Return the [x, y] coordinate for the center point of the cell that contains the specified text.  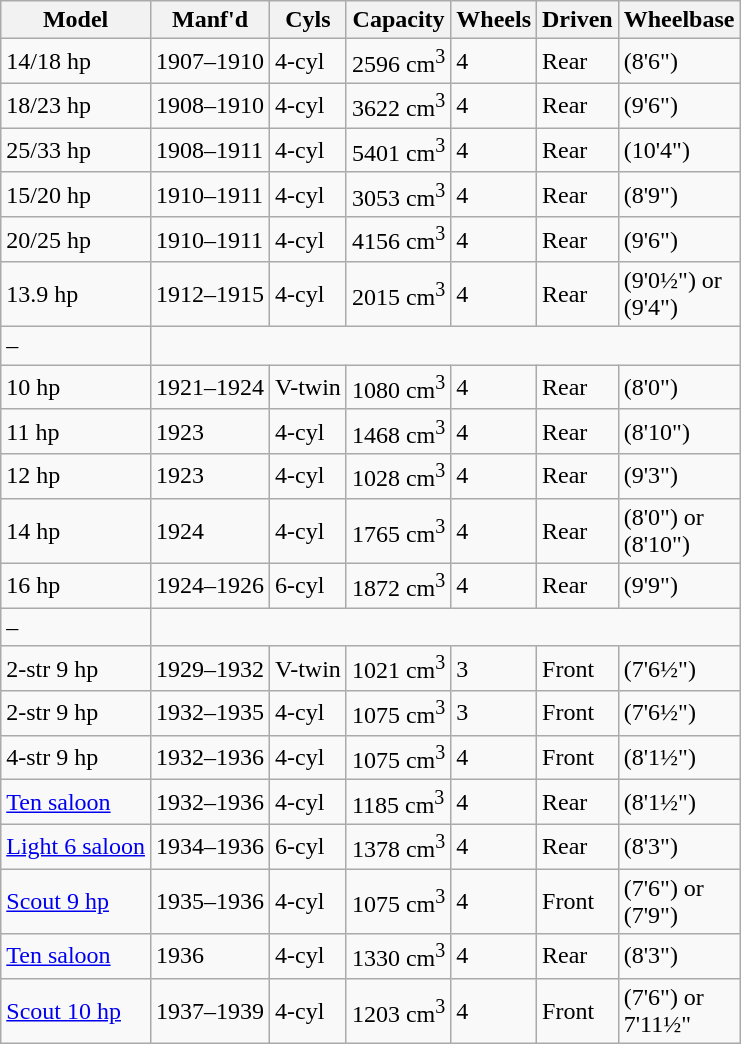
1929–1932 [210, 668]
1908–1910 [210, 106]
4-str 9 hp [76, 758]
20/25 hp [76, 240]
Manf'd [210, 20]
1924–1926 [210, 586]
1378 cm3 [398, 846]
2596 cm3 [398, 62]
5401 cm3 [398, 150]
14 hp [76, 530]
1932–1935 [210, 714]
1021 cm3 [398, 668]
13.9 hp [76, 294]
1185 cm3 [398, 802]
(7'6") or7'11½" [679, 1010]
1203 cm3 [398, 1010]
1872 cm3 [398, 586]
Wheelbase [679, 20]
(8'0") [679, 388]
Cyls [308, 20]
1330 cm3 [398, 956]
Wheels [494, 20]
Scout 9 hp [76, 902]
15/20 hp [76, 194]
(7'6") or(7'9") [679, 902]
2015 cm3 [398, 294]
16 hp [76, 586]
1924 [210, 530]
3622 cm3 [398, 106]
1907–1910 [210, 62]
10 hp [76, 388]
1934–1936 [210, 846]
1765 cm3 [398, 530]
Model [76, 20]
Driven [578, 20]
1921–1924 [210, 388]
1468 cm3 [398, 432]
18/23 hp [76, 106]
(9'9") [679, 586]
1908–1911 [210, 150]
1935–1936 [210, 902]
1937–1939 [210, 1010]
3053 cm3 [398, 194]
(8'10") [679, 432]
4156 cm3 [398, 240]
1912–1915 [210, 294]
(8'9") [679, 194]
Scout 10 hp [76, 1010]
11 hp [76, 432]
1080 cm3 [398, 388]
25/33 hp [76, 150]
(10'4") [679, 150]
12 hp [76, 476]
(8'6") [679, 62]
(9'0½") or(9'4") [679, 294]
(9'3") [679, 476]
14/18 hp [76, 62]
Capacity [398, 20]
1936 [210, 956]
(8'0") or(8'10") [679, 530]
1028 cm3 [398, 476]
Light 6 saloon [76, 846]
